From the cell containing the given text, extract its center point as (x, y) coordinate. 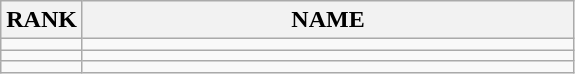
RANK (42, 20)
NAME (328, 20)
